Return [x, y] of the center of cell containing provided text 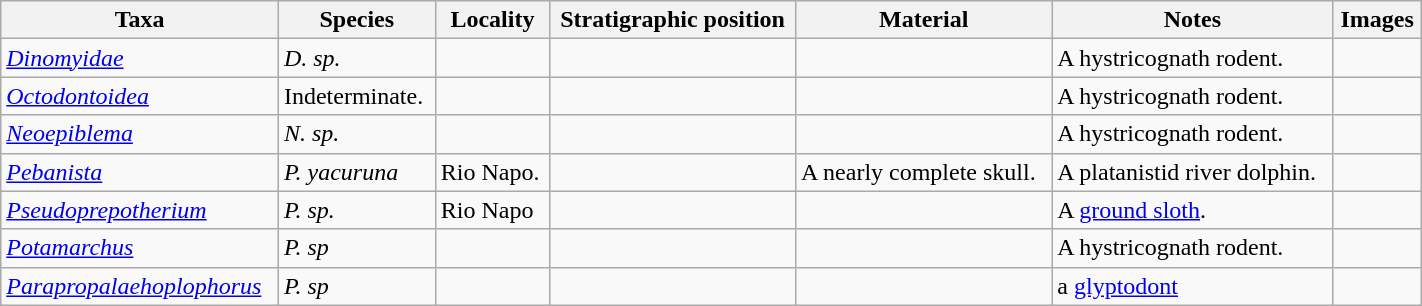
Octodontoidea [140, 96]
Rio Napo. [492, 172]
Potamarchus [140, 248]
A platanistid river dolphin. [1192, 172]
P. yacuruna [356, 172]
N. sp. [356, 134]
a glyptodont [1192, 286]
Stratigraphic position [673, 20]
Locality [492, 20]
Material [924, 20]
Parapropalaehoplophorus [140, 286]
Pebanista [140, 172]
A ground sloth. [1192, 210]
Dinomyidae [140, 58]
D. sp. [356, 58]
Species [356, 20]
Notes [1192, 20]
Neoepiblema [140, 134]
Rio Napo [492, 210]
A nearly complete skull. [924, 172]
Pseudoprepotherium [140, 210]
Taxa [140, 20]
P. sp. [356, 210]
Indeterminate. [356, 96]
Images [1377, 20]
